Determine the (X, Y) coordinate at the center of the cell enclosing the given text.  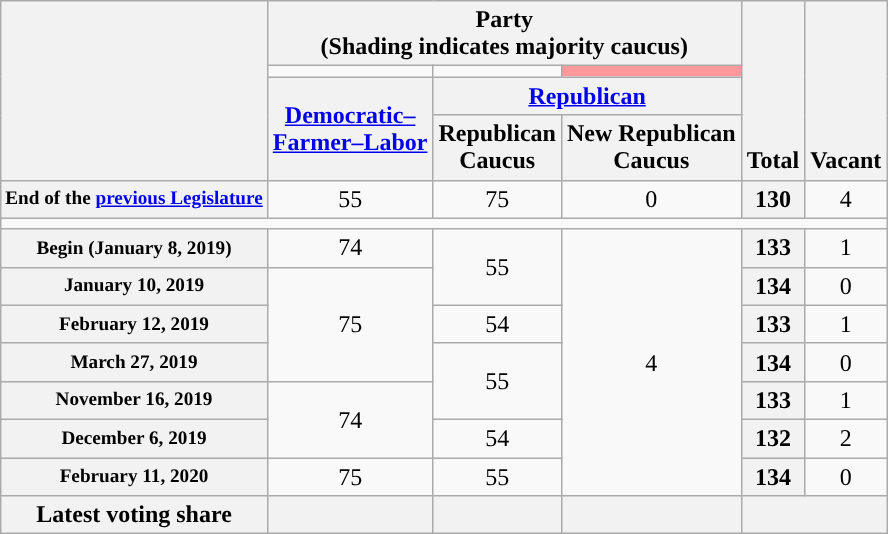
Latest voting share (134, 515)
2 (846, 438)
Democratic–Farmer–Labor (350, 128)
130 (773, 199)
January 10, 2019 (134, 286)
Total (773, 90)
December 6, 2019 (134, 438)
November 16, 2019 (134, 400)
End of the previous Legislature (134, 199)
Party (Shading indicates majority caucus) (504, 34)
February 12, 2019 (134, 324)
132 (773, 438)
March 27, 2019 (134, 362)
February 11, 2020 (134, 477)
New RepublicanCaucus (651, 148)
Republican (587, 96)
Begin (January 8, 2019) (134, 248)
Vacant (846, 90)
RepublicanCaucus (497, 148)
